Output the [x, y] coordinate of the center of the cell containing the given text.  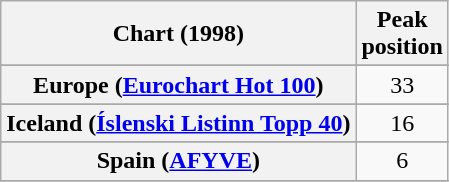
6 [402, 161]
Europe (Eurochart Hot 100) [178, 85]
Chart (1998) [178, 34]
16 [402, 123]
Iceland (Íslenski Listinn Topp 40) [178, 123]
Peakposition [402, 34]
33 [402, 85]
Spain (AFYVE) [178, 161]
